Extract the (x, y) coordinate from the center of the cell holding the provided text.  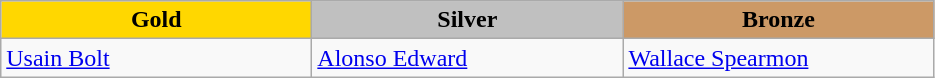
Alonso Edward (468, 58)
Bronze (778, 20)
Wallace Spearmon (778, 58)
Gold (156, 20)
Silver (468, 20)
Usain Bolt (156, 58)
